From the cell containing the given text, extract its center point as (X, Y) coordinate. 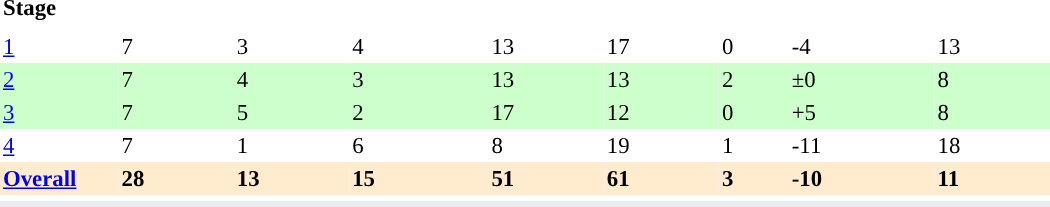
12 (662, 112)
19 (662, 146)
±0 (862, 80)
61 (662, 178)
15 (406, 178)
28 (176, 178)
11 (992, 178)
-10 (862, 178)
6 (406, 146)
-11 (862, 146)
5 (292, 112)
-4 (862, 46)
+5 (862, 112)
18 (992, 146)
Overall (59, 178)
51 (546, 178)
